From the cell containing the given text, extract its center point as (x, y) coordinate. 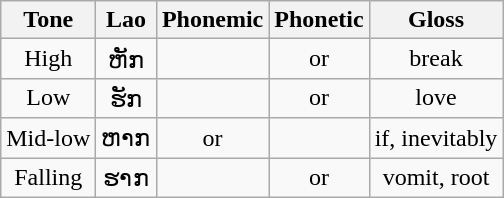
love (436, 98)
break (436, 59)
Phonetic (319, 20)
Phonemic (212, 20)
ຫັກ (126, 59)
Tone (48, 20)
Mid-low (48, 138)
Falling (48, 178)
Lao (126, 20)
vomit, root (436, 178)
ຮັກ (126, 98)
ຫາກ (126, 138)
Gloss (436, 20)
ຮາກ (126, 178)
Low (48, 98)
if, inevitably (436, 138)
High (48, 59)
